Locate the cell with the specified text and output its (X, Y) center coordinate. 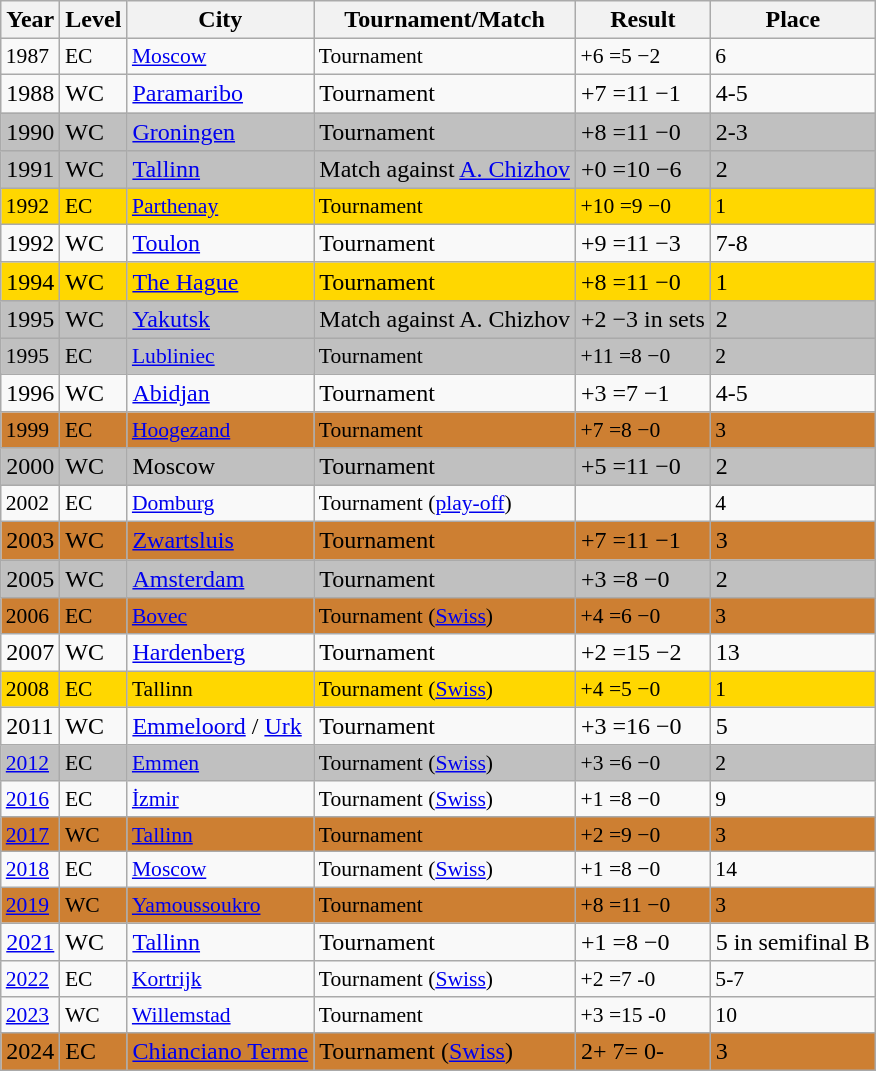
Groningen (220, 131)
Kortrijk (220, 979)
2011 (30, 726)
+3 =7 −1 (642, 393)
Tournament/Match (445, 20)
2002 (30, 504)
Paramaribo (220, 93)
2+ 7= 0- (642, 1051)
2017 (30, 834)
2016 (30, 799)
Hoogezand (220, 430)
+2 =9 −0 (642, 834)
1988 (30, 93)
Emmeloord / Urk (220, 726)
+5 =11 −0 (642, 467)
2006 (30, 616)
Parthenay (220, 207)
Domburg (220, 504)
Lubliniec (220, 356)
2024 (30, 1051)
Level (94, 20)
+2 −3 in sets (642, 319)
+3 =15 -0 (642, 1015)
+6 =5 −2 (642, 57)
Yakutsk (220, 319)
9 (792, 799)
Abidjan (220, 393)
İzmir (220, 799)
14 (792, 870)
1991 (30, 170)
+3 =6 −0 (642, 763)
2008 (30, 689)
5-7 (792, 979)
Year (30, 20)
+10 =9 −0 (642, 207)
7-8 (792, 243)
5 (792, 726)
1994 (30, 281)
Chianciano Terme (220, 1051)
Place (792, 20)
5 in semifinal В (792, 942)
Emmen (220, 763)
2019 (30, 905)
Zwartsluis (220, 540)
1990 (30, 131)
2-3 (792, 131)
2000 (30, 467)
2022 (30, 979)
+2 =7 -0 (642, 979)
Result (642, 20)
2018 (30, 870)
+7 =8 −0 (642, 430)
+2 =15 −2 (642, 652)
13 (792, 652)
Tournament (play-off) (445, 504)
+0 =10 −6 (642, 170)
Toulon (220, 243)
2007 (30, 652)
Amsterdam (220, 579)
City (220, 20)
+4 =6 −0 (642, 616)
4 (792, 504)
2012 (30, 763)
2005 (30, 579)
Bovec (220, 616)
2021 (30, 942)
+3 =16 −0 (642, 726)
1999 (30, 430)
+4 =5 −0 (642, 689)
+9 =11 −3 (642, 243)
10 (792, 1015)
1996 (30, 393)
+11 =8 −0 (642, 356)
Hardenberg (220, 652)
+3 =8 −0 (642, 579)
2003 (30, 540)
6 (792, 57)
2023 (30, 1015)
Willemstad (220, 1015)
1987 (30, 57)
The Hague (220, 281)
Yamoussoukro (220, 905)
